Pinpoint the cell where the given text exists, returning its (X, Y) midpoint coordinate. 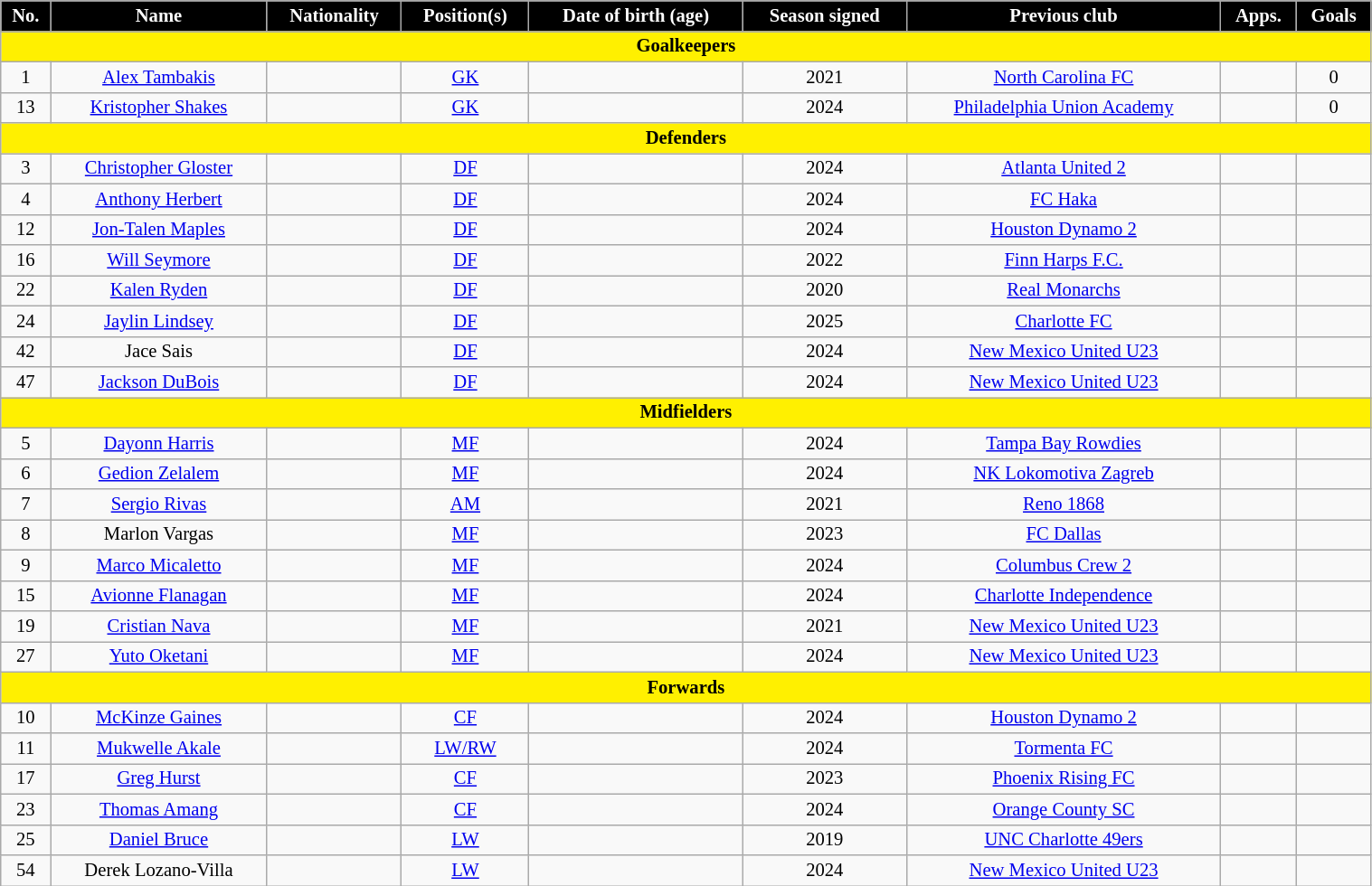
Finn Harps F.C. (1064, 259)
6 (25, 474)
FC Dallas (1064, 534)
25 (25, 840)
Kalen Ryden (159, 290)
Thomas Amang (159, 809)
22 (25, 290)
Tampa Bay Rowdies (1064, 443)
Goalkeepers (686, 46)
Jackson DuBois (159, 382)
Position(s) (465, 15)
Season signed (825, 15)
19 (25, 627)
Orange County SC (1064, 809)
Alex Tambakis (159, 77)
12 (25, 230)
Phoenix Rising FC (1064, 778)
FC Haka (1064, 199)
Atlanta United 2 (1064, 168)
Reno 1868 (1064, 504)
Dayonn Harris (159, 443)
Christopher Gloster (159, 168)
Daniel Bruce (159, 840)
Greg Hurst (159, 778)
No. (25, 15)
North Carolina FC (1064, 77)
Defenders (686, 138)
Real Monarchs (1064, 290)
Will Seymore (159, 259)
13 (25, 108)
Anthony Herbert (159, 199)
Previous club (1064, 15)
Apps. (1259, 15)
47 (25, 382)
27 (25, 656)
Kristopher Shakes (159, 108)
Marco Micaletto (159, 565)
Nationality (335, 15)
7 (25, 504)
23 (25, 809)
9 (25, 565)
UNC Charlotte 49ers (1064, 840)
Jaylin Lindsey (159, 321)
NK Lokomotiva Zagreb (1064, 474)
Derek Lozano-Villa (159, 871)
3 (25, 168)
Gedion Zelalem (159, 474)
1 (25, 77)
Philadelphia Union Academy (1064, 108)
Cristian Nava (159, 627)
Mukwelle Akale (159, 748)
Tormenta FC (1064, 748)
8 (25, 534)
4 (25, 199)
Jon-Talen Maples (159, 230)
Midfielders (686, 412)
LW/RW (465, 748)
11 (25, 748)
Columbus Crew 2 (1064, 565)
16 (25, 259)
Forwards (686, 687)
Date of birth (age) (636, 15)
2025 (825, 321)
McKinze Gaines (159, 718)
Sergio Rivas (159, 504)
Charlotte Independence (1064, 596)
Avionne Flanagan (159, 596)
2022 (825, 259)
Charlotte FC (1064, 321)
Marlon Vargas (159, 534)
Name (159, 15)
Yuto Oketani (159, 656)
Goals (1333, 15)
Jace Sais (159, 352)
10 (25, 718)
24 (25, 321)
AM (465, 504)
17 (25, 778)
2020 (825, 290)
54 (25, 871)
15 (25, 596)
2019 (825, 840)
42 (25, 352)
5 (25, 443)
